Capture the cell that displays the provided text and extract its (x, y) central coordinate. 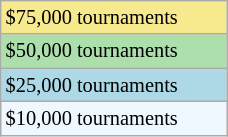
$10,000 tournaments (114, 118)
$25,000 tournaments (114, 85)
$50,000 tournaments (114, 51)
$75,000 tournaments (114, 17)
